Search for the cell housing the specified text and yield its (x, y) center coordinate. 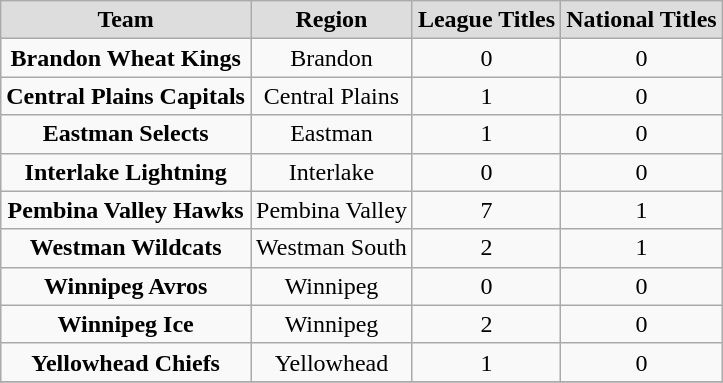
Pembina Valley (331, 210)
Westman South (331, 248)
Yellowhead (331, 362)
Brandon (331, 58)
Central Plains (331, 96)
League Titles (486, 20)
Interlake Lightning (126, 172)
Eastman Selects (126, 134)
Westman Wildcats (126, 248)
National Titles (642, 20)
Central Plains Capitals (126, 96)
7 (486, 210)
Eastman (331, 134)
Winnipeg Ice (126, 324)
Team (126, 20)
Pembina Valley Hawks (126, 210)
Winnipeg Avros (126, 286)
Region (331, 20)
Brandon Wheat Kings (126, 58)
Interlake (331, 172)
Yellowhead Chiefs (126, 362)
